Locate the cell with the specified text and output its (X, Y) center coordinate. 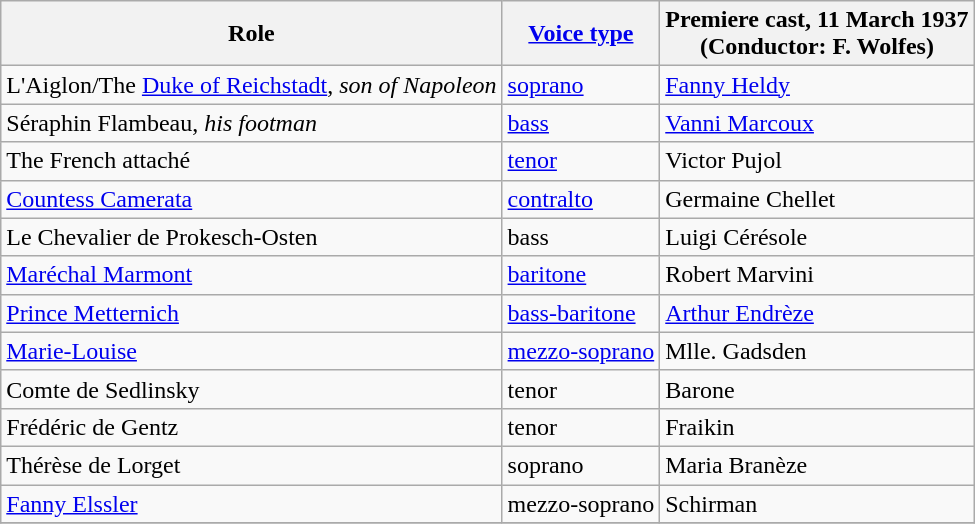
Maria Branèze (817, 465)
Luigi Cérésole (817, 237)
Mlle. Gadsden (817, 351)
Comte de Sedlinsky (252, 389)
Prince Metternich (252, 313)
Marie-Louise (252, 351)
Role (252, 34)
L'Aiglon/The Duke of Reichstadt, son of Napoleon (252, 85)
Le Chevalier de Prokesch-Osten (252, 237)
Robert Marvini (817, 275)
bass-baritone (581, 313)
Fraikin (817, 427)
Thérèse de Lorget (252, 465)
Maréchal Marmont (252, 275)
Germaine Chellet (817, 199)
Schirman (817, 503)
Countess Camerata (252, 199)
Victor Pujol (817, 161)
Voice type (581, 34)
Séraphin Flambeau, his footman (252, 123)
Arthur Endrèze (817, 313)
Premiere cast, 11 March 1937(Conductor: F. Wolfes) (817, 34)
Fanny Heldy (817, 85)
contralto (581, 199)
Fanny Elssler (252, 503)
The French attaché (252, 161)
Vanni Marcoux (817, 123)
baritone (581, 275)
Barone (817, 389)
Frédéric de Gentz (252, 427)
